From the cell containing the given text, extract its center point as (X, Y) coordinate. 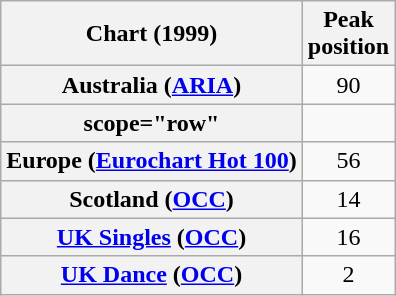
Scotland (OCC) (152, 199)
Europe (Eurochart Hot 100) (152, 161)
Peakposition (348, 34)
90 (348, 85)
Chart (1999) (152, 34)
56 (348, 161)
scope="row" (152, 123)
2 (348, 275)
14 (348, 199)
Australia (ARIA) (152, 85)
UK Dance (OCC) (152, 275)
UK Singles (OCC) (152, 237)
16 (348, 237)
